Extract the [x, y] coordinate from the center of the cell holding the provided text.  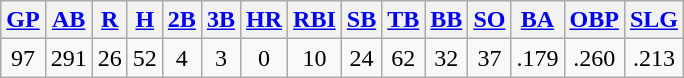
37 [490, 58]
32 [446, 58]
HR [264, 20]
SLG [654, 20]
3B [220, 20]
OBP [594, 20]
52 [144, 58]
24 [361, 58]
H [144, 20]
2B [182, 20]
26 [110, 58]
.260 [594, 58]
TB [404, 20]
BB [446, 20]
3 [220, 58]
BA [538, 20]
GP [23, 20]
RBI [315, 20]
0 [264, 58]
AB [68, 20]
97 [23, 58]
.179 [538, 58]
R [110, 20]
.213 [654, 58]
SB [361, 20]
SO [490, 20]
291 [68, 58]
62 [404, 58]
10 [315, 58]
4 [182, 58]
